Extract the [x, y] coordinate from the center of the cell holding the provided text.  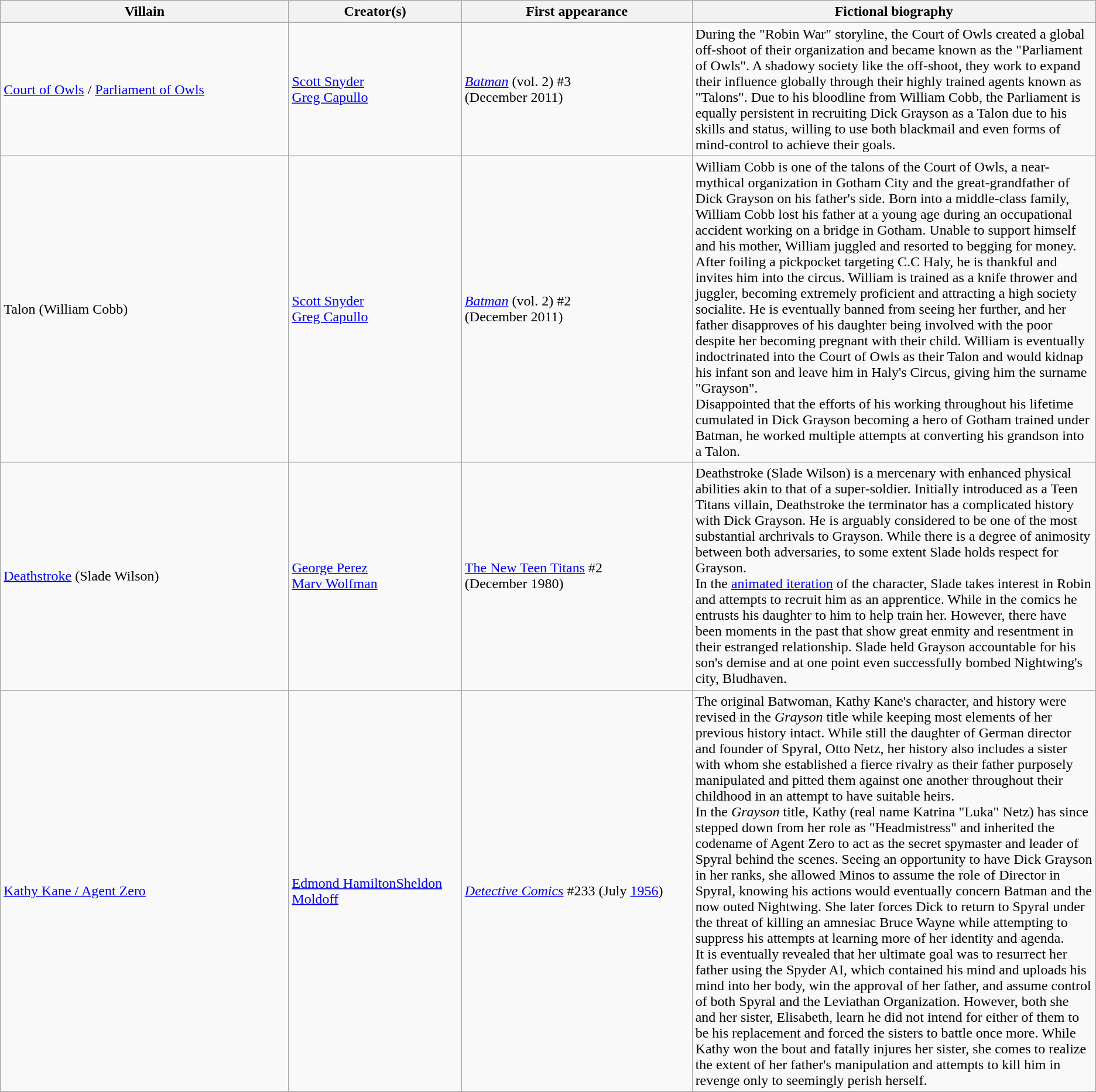
George PerezMarv Wolfman [375, 576]
Edmond HamiltonSheldon Moldoff [375, 891]
Talon (William Cobb) [145, 309]
Detective Comics #233 (July 1956) [577, 891]
The New Teen Titans #2(December 1980) [577, 576]
Kathy Kane / Agent Zero [145, 891]
Batman (vol. 2) #2(December 2011) [577, 309]
Court of Owls / Parliament of Owls [145, 89]
Deathstroke (Slade Wilson) [145, 576]
Fictional biography [893, 12]
Creator(s) [375, 12]
Villain [145, 12]
Batman (vol. 2) #3(December 2011) [577, 89]
First appearance [577, 12]
